For the text-containing cell, return its midpoint in [X, Y] coordinate format. 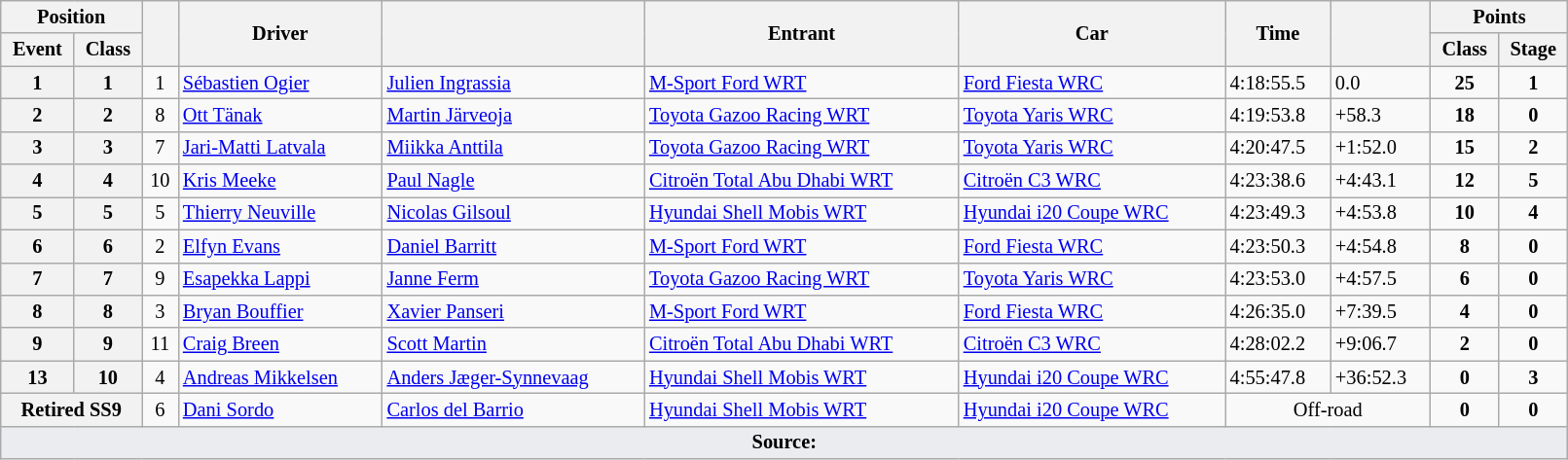
Sébastien Ogier [280, 83]
+4:57.5 [1380, 279]
+9:06.7 [1380, 344]
Nicolas Gilsoul [514, 213]
+58.3 [1380, 115]
Esapekka Lappi [280, 279]
Bryan Bouffier [280, 311]
11 [160, 344]
12 [1465, 181]
Paul Nagle [514, 181]
Points [1499, 17]
Off-road [1328, 409]
15 [1465, 148]
4:26:35.0 [1278, 311]
4:20:47.5 [1278, 148]
Anders Jæger-Synnevaag [514, 377]
Xavier Panseri [514, 311]
Julien Ingrassia [514, 83]
Craig Breen [280, 344]
Car [1092, 33]
13 [37, 377]
Thierry Neuville [280, 213]
Stage [1534, 50]
25 [1465, 83]
4:23:38.6 [1278, 181]
4:23:49.3 [1278, 213]
Position [72, 17]
+4:53.8 [1380, 213]
+1:52.0 [1380, 148]
Elfyn Evans [280, 246]
Driver [280, 33]
Martin Järveoja [514, 115]
Retired SS9 [72, 409]
4:18:55.5 [1278, 83]
4:28:02.2 [1278, 344]
4:23:53.0 [1278, 279]
18 [1465, 115]
Carlos del Barrio [514, 409]
4:19:53.8 [1278, 115]
+36:52.3 [1380, 377]
Janne Ferm [514, 279]
4:55:47.8 [1278, 377]
Source: [784, 442]
Dani Sordo [280, 409]
Scott Martin [514, 344]
Jari-Matti Latvala [280, 148]
Time [1278, 33]
+4:43.1 [1380, 181]
0.0 [1380, 83]
Daniel Barritt [514, 246]
Entrant [802, 33]
Ott Tänak [280, 115]
Miikka Anttila [514, 148]
Andreas Mikkelsen [280, 377]
4:23:50.3 [1278, 246]
Kris Meeke [280, 181]
+4:54.8 [1380, 246]
Event [37, 50]
+7:39.5 [1380, 311]
